Return the (x, y) coordinate for the center point of the cell that contains the specified text.  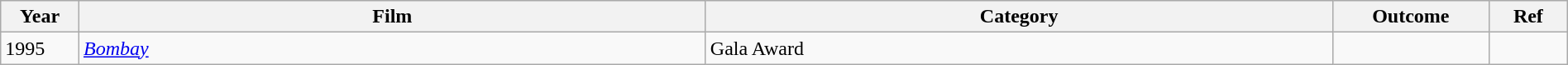
1995 (40, 48)
Gala Award (1019, 48)
Category (1019, 17)
Ref (1528, 17)
Bombay (392, 48)
Outcome (1411, 17)
Film (392, 17)
Year (40, 17)
